Extract the [x, y] coordinate from the center of the cell holding the provided text.  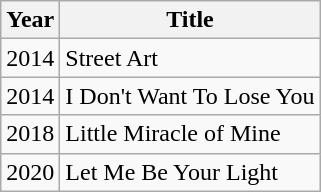
Title [190, 20]
Little Miracle of Mine [190, 134]
Year [30, 20]
2018 [30, 134]
Street Art [190, 58]
I Don't Want To Lose You [190, 96]
Let Me Be Your Light [190, 172]
2020 [30, 172]
